Return [X, Y] of the center of cell containing provided text 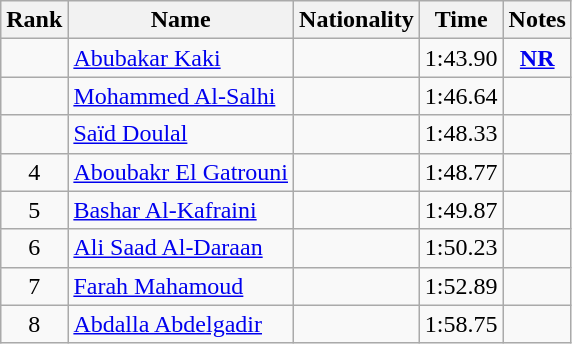
Aboubakr El Gatrouni [181, 172]
1:52.89 [461, 286]
NR [537, 58]
7 [34, 286]
Abubakar Kaki [181, 58]
Rank [34, 20]
Abdalla Abdelgadir [181, 324]
6 [34, 248]
Mohammed Al-Salhi [181, 96]
8 [34, 324]
4 [34, 172]
1:50.23 [461, 248]
1:58.75 [461, 324]
Farah Mahamoud [181, 286]
1:49.87 [461, 210]
1:43.90 [461, 58]
Name [181, 20]
5 [34, 210]
Bashar Al-Kafraini [181, 210]
1:46.64 [461, 96]
1:48.33 [461, 134]
Saïd Doulal [181, 134]
1:48.77 [461, 172]
Notes [537, 20]
Nationality [357, 20]
Time [461, 20]
Ali Saad Al-Daraan [181, 248]
